Return (x, y) of the center of cell containing provided text 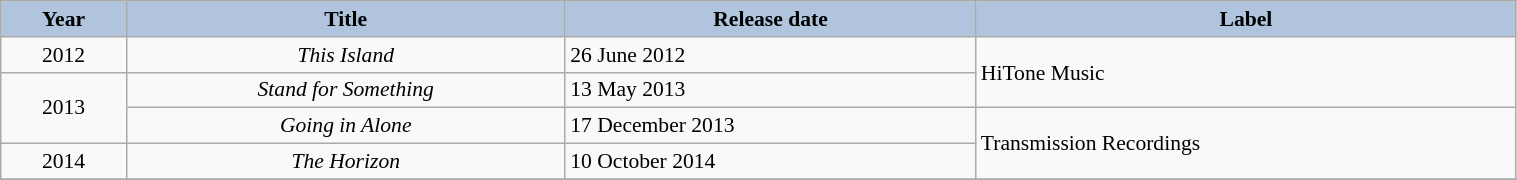
Release date (770, 19)
17 December 2013 (770, 126)
26 June 2012 (770, 55)
Label (1246, 19)
Year (64, 19)
Title (346, 19)
The Horizon (346, 162)
HiTone Music (1246, 72)
2012 (64, 55)
10 October 2014 (770, 162)
This Island (346, 55)
13 May 2013 (770, 90)
Stand for Something (346, 90)
2014 (64, 162)
2013 (64, 108)
Transmission Recordings (1246, 144)
Going in Alone (346, 126)
